Provide the (x, y) coordinate of the cell's center where the given text is located.  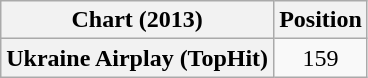
Chart (2013) (138, 20)
159 (321, 58)
Ukraine Airplay (TopHit) (138, 58)
Position (321, 20)
